For the text-containing cell, return its midpoint in [X, Y] coordinate format. 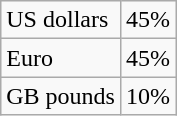
US dollars [61, 20]
Euro [61, 58]
10% [148, 96]
GB pounds [61, 96]
